Determine the (x, y) coordinate at the center of the cell enclosing the given text.  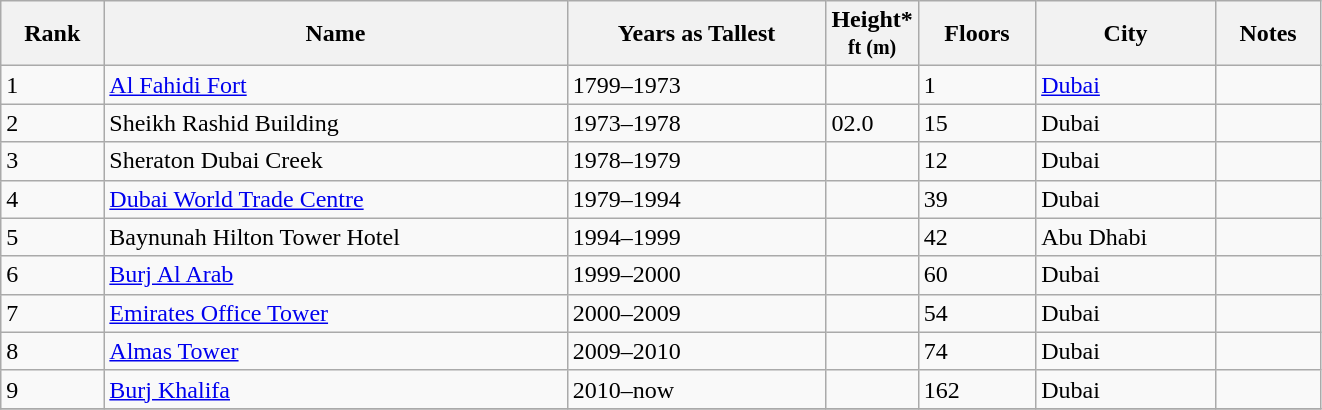
15 (976, 123)
2010–now (696, 389)
1973–1978 (696, 123)
Name (336, 34)
39 (976, 199)
74 (976, 351)
1799–1973 (696, 85)
2000–2009 (696, 313)
Years as Tallest (696, 34)
8 (52, 351)
Notes (1268, 34)
02.0 (872, 123)
City (1126, 34)
54 (976, 313)
Baynunah Hilton Tower Hotel (336, 237)
Rank (52, 34)
9 (52, 389)
12 (976, 161)
42 (976, 237)
2009–2010 (696, 351)
Floors (976, 34)
Dubai World Trade Centre (336, 199)
4 (52, 199)
Abu Dhabi (1126, 237)
Height*ft (m) (872, 34)
3 (52, 161)
Burj Al Arab (336, 275)
Burj Khalifa (336, 389)
1999–2000 (696, 275)
162 (976, 389)
Emirates Office Tower (336, 313)
1994–1999 (696, 237)
5 (52, 237)
60 (976, 275)
Almas Tower (336, 351)
7 (52, 313)
2 (52, 123)
1978–1979 (696, 161)
1979–1994 (696, 199)
Sheraton Dubai Creek (336, 161)
Sheikh Rashid Building (336, 123)
Al Fahidi Fort (336, 85)
6 (52, 275)
